From the cell containing the given text, extract its center point as [X, Y] coordinate. 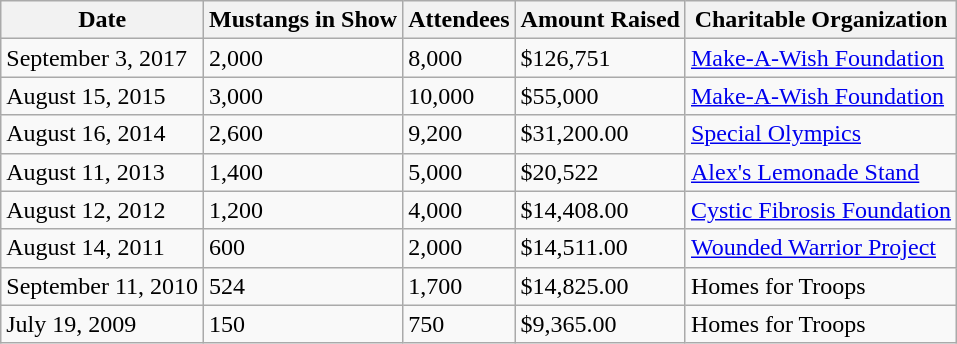
$55,000 [600, 96]
September 3, 2017 [102, 58]
August 16, 2014 [102, 134]
September 11, 2010 [102, 286]
$126,751 [600, 58]
$31,200.00 [600, 134]
10,000 [459, 96]
$20,522 [600, 172]
750 [459, 324]
4,000 [459, 210]
1,400 [304, 172]
Special Olympics [820, 134]
Wounded Warrior Project [820, 248]
Mustangs in Show [304, 20]
Amount Raised [600, 20]
600 [304, 248]
1,700 [459, 286]
1,200 [304, 210]
9,200 [459, 134]
August 14, 2011 [102, 248]
Alex's Lemonade Stand [820, 172]
5,000 [459, 172]
$14,408.00 [600, 210]
Cystic Fibrosis Foundation [820, 210]
August 15, 2015 [102, 96]
150 [304, 324]
524 [304, 286]
Date [102, 20]
8,000 [459, 58]
$9,365.00 [600, 324]
2,600 [304, 134]
July 19, 2009 [102, 324]
August 12, 2012 [102, 210]
$14,511.00 [600, 248]
August 11, 2013 [102, 172]
Attendees [459, 20]
3,000 [304, 96]
Charitable Organization [820, 20]
$14,825.00 [600, 286]
